Scan for the cell matching the given text and deliver its [x, y] coordinate at center. 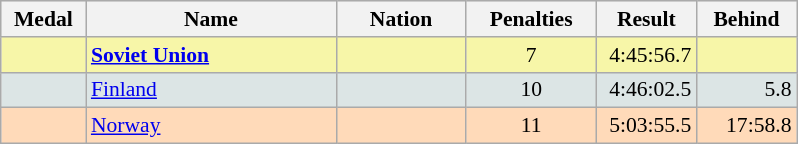
Penalties [531, 19]
Nation [401, 19]
5:03:55.5 [646, 126]
4:45:56.7 [646, 55]
4:46:02.5 [646, 90]
5.8 [746, 90]
Medal [44, 19]
17:58.8 [746, 126]
Result [646, 19]
11 [531, 126]
Norway [211, 126]
Name [211, 19]
10 [531, 90]
Behind [746, 19]
Soviet Union [211, 55]
7 [531, 55]
Finland [211, 90]
